Return the [X, Y] coordinate for the center point of the cell that contains the specified text.  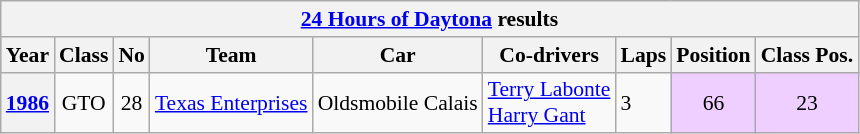
24 Hours of Daytona results [430, 19]
Class [84, 55]
66 [713, 102]
Year [28, 55]
Team [232, 55]
Co-drivers [550, 55]
Car [398, 55]
23 [807, 102]
No [132, 55]
Class Pos. [807, 55]
Position [713, 55]
Texas Enterprises [232, 102]
Laps [643, 55]
Terry Labonte Harry Gant [550, 102]
3 [643, 102]
28 [132, 102]
Oldsmobile Calais [398, 102]
1986 [28, 102]
GTO [84, 102]
